Identify which cell holds the provided text, then report its (x, y) central coordinate. 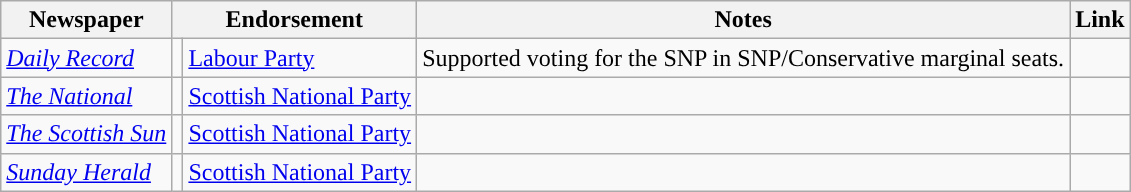
Supported voting for the SNP in SNP/Conservative marginal seats. (744, 58)
Sunday Herald (86, 172)
Daily Record (86, 58)
Link (1100, 20)
Endorsement (294, 20)
The Scottish Sun (86, 134)
Notes (744, 20)
Labour Party (300, 58)
Newspaper (86, 20)
The National (86, 96)
